Output the [X, Y] coordinate of the center of the cell containing the given text.  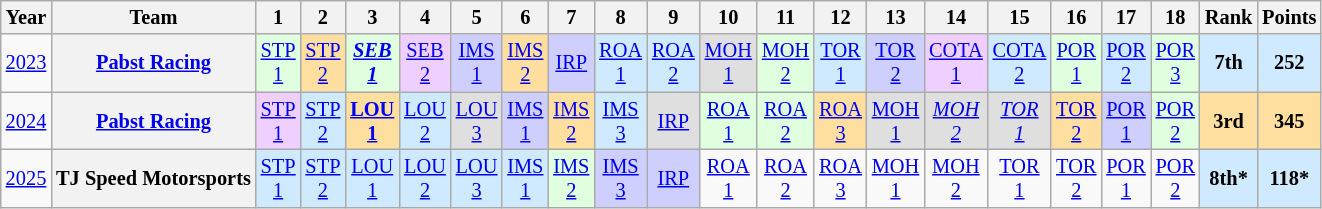
11 [786, 17]
3 [372, 17]
118* [1289, 178]
SEB1 [372, 63]
8th* [1228, 178]
4 [425, 17]
8 [620, 17]
5 [477, 17]
2 [324, 17]
COTA1 [956, 63]
3rd [1228, 121]
15 [1020, 17]
14 [956, 17]
2023 [26, 63]
SEB2 [425, 63]
COTA2 [1020, 63]
1 [278, 17]
16 [1076, 17]
252 [1289, 63]
7 [571, 17]
7th [1228, 63]
POR3 [1176, 63]
17 [1126, 17]
345 [1289, 121]
2025 [26, 178]
18 [1176, 17]
12 [840, 17]
Rank [1228, 17]
Points [1289, 17]
Year [26, 17]
10 [728, 17]
9 [674, 17]
13 [896, 17]
6 [525, 17]
2024 [26, 121]
TJ Speed Motorsports [154, 178]
Team [154, 17]
